Provide the (X, Y) coordinate of the cell's center where the given text is located.  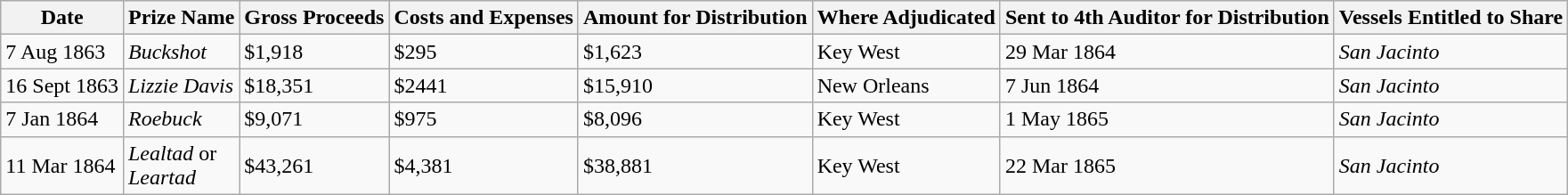
11 Mar 1864 (62, 166)
7 Aug 1863 (62, 52)
Where Adjudicated (906, 18)
$4,381 (483, 166)
7 Jun 1864 (1166, 85)
$43,261 (314, 166)
$8,096 (695, 119)
Costs and Expenses (483, 18)
$18,351 (314, 85)
New Orleans (906, 85)
$975 (483, 119)
$2441 (483, 85)
Roebuck (181, 119)
$9,071 (314, 119)
Vessels Entitled to Share (1450, 18)
$1,623 (695, 52)
Buckshot (181, 52)
$15,910 (695, 85)
7 Jan 1864 (62, 119)
$295 (483, 52)
Lizzie Davis (181, 85)
$38,881 (695, 166)
29 Mar 1864 (1166, 52)
Lealtad orLeartad (181, 166)
Sent to 4th Auditor for Distribution (1166, 18)
$1,918 (314, 52)
Amount for Distribution (695, 18)
16 Sept 1863 (62, 85)
Prize Name (181, 18)
Date (62, 18)
Gross Proceeds (314, 18)
1 May 1865 (1166, 119)
22 Mar 1865 (1166, 166)
